Return [x, y] of the center of cell containing provided text 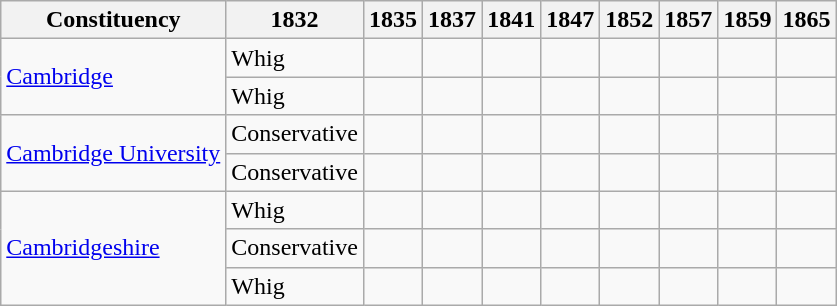
1835 [392, 20]
Cambridgeshire [114, 248]
1859 [748, 20]
1865 [806, 20]
1857 [688, 20]
1837 [452, 20]
Cambridge University [114, 153]
1832 [295, 20]
Cambridge [114, 77]
Constituency [114, 20]
1847 [570, 20]
1841 [512, 20]
1852 [630, 20]
